Return [x, y] of the center of cell containing provided text 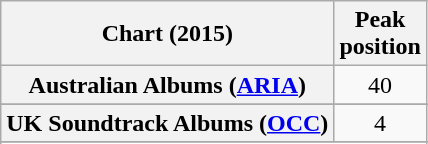
4 [380, 123]
Australian Albums (ARIA) [168, 85]
40 [380, 85]
Peakposition [380, 34]
Chart (2015) [168, 34]
UK Soundtrack Albums (OCC) [168, 123]
